Detect which cell encompasses the target text, then output its [x, y] center coordinate. 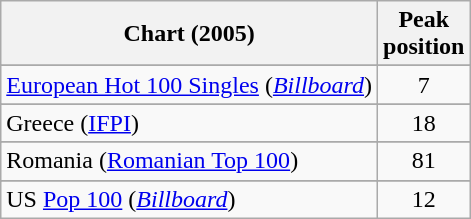
European Hot 100 Singles (Billboard) [190, 85]
US Pop 100 (Billboard) [190, 199]
7 [424, 85]
18 [424, 123]
Romania (Romanian Top 100) [190, 161]
Chart (2005) [190, 34]
12 [424, 199]
Greece (IFPI) [190, 123]
Peakposition [424, 34]
81 [424, 161]
